Output the (x, y) coordinate of the center of the cell containing the given text.  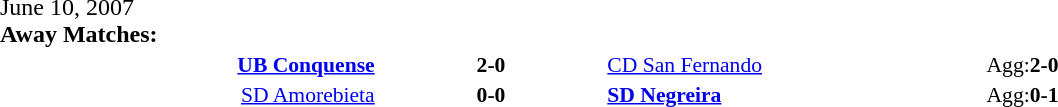
2-0 (492, 64)
CD San Fernando (795, 64)
